Locate the cell with the specified text and output its [X, Y] center coordinate. 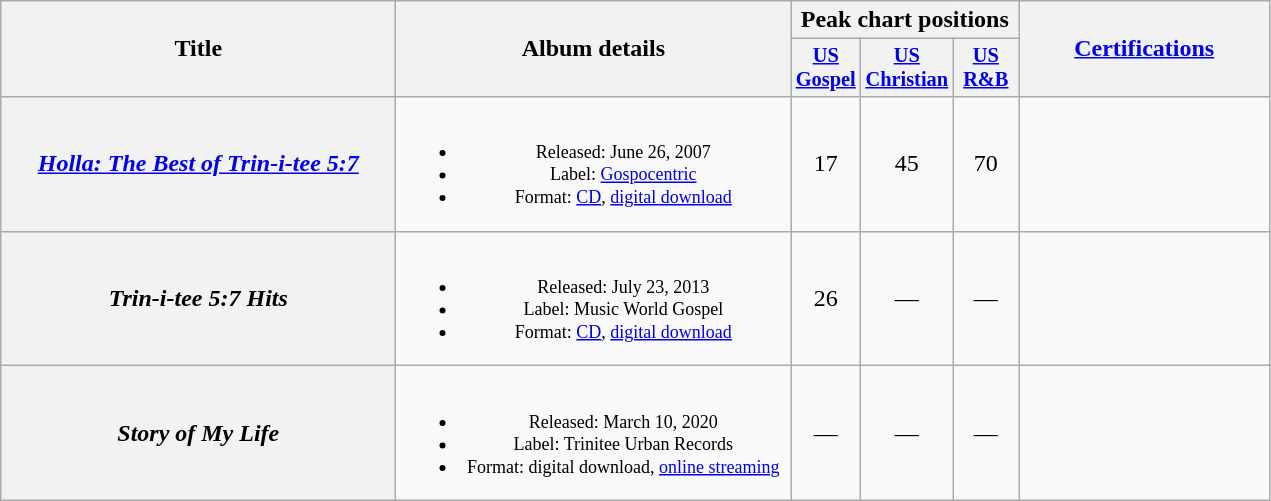
Certifications [1144, 49]
45 [907, 164]
Trin-i-tee 5:7 Hits [198, 298]
Album details [594, 49]
Peak chart positions [905, 20]
Released: June 26, 2007Label: GospocentricFormat: CD, digital download [594, 164]
Released: March 10, 2020Label: Trinitee Urban RecordsFormat: digital download, online streaming [594, 434]
US R&B [986, 68]
Holla: The Best of Trin-i-tee 5:7 [198, 164]
Title [198, 49]
US Christian [907, 68]
17 [826, 164]
70 [986, 164]
Released: July 23, 2013Label: Music World GospelFormat: CD, digital download [594, 298]
26 [826, 298]
US Gospel [826, 68]
Story of My Life [198, 434]
